From the cell containing the given text, extract its center point as (X, Y) coordinate. 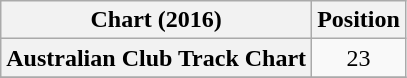
Australian Club Track Chart (156, 58)
23 (359, 58)
Chart (2016) (156, 20)
Position (359, 20)
